Output the [x, y] coordinate of the center of the cell containing the given text.  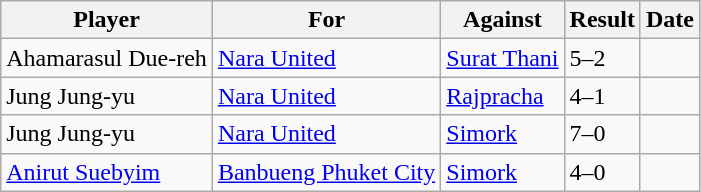
Rajpracha [502, 96]
5–2 [602, 58]
Anirut Suebyim [107, 172]
Date [670, 20]
Result [602, 20]
Ahamarasul Due-reh [107, 58]
4–1 [602, 96]
Surat Thani [502, 58]
Banbueng Phuket City [326, 172]
Against [502, 20]
Player [107, 20]
4–0 [602, 172]
For [326, 20]
7–0 [602, 134]
